For the text-containing cell, return its midpoint in [X, Y] coordinate format. 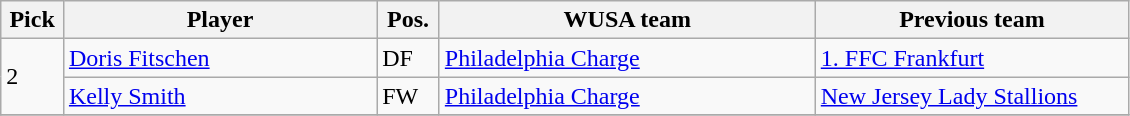
DF [408, 58]
Pos. [408, 20]
New Jersey Lady Stallions [972, 96]
FW [408, 96]
2 [32, 77]
1. FFC Frankfurt [972, 58]
WUSA team [627, 20]
Pick [32, 20]
Doris Fitschen [220, 58]
Player [220, 20]
Previous team [972, 20]
Kelly Smith [220, 96]
